Output the [x, y] coordinate of the center of the cell containing the given text.  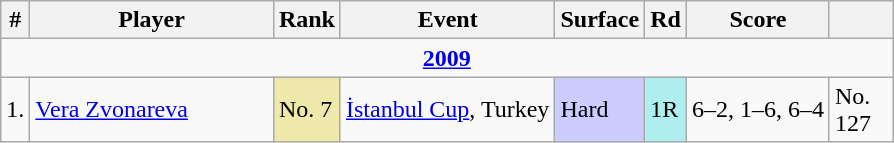
Hard [600, 110]
Score [758, 20]
Rd [666, 20]
Surface [600, 20]
Player [152, 20]
6–2, 1–6, 6–4 [758, 110]
1. [16, 110]
Event [447, 20]
İstanbul Cup, Turkey [447, 110]
No. 7 [306, 110]
No. 127 [861, 110]
Vera Zvonareva [152, 110]
2009 [447, 58]
# [16, 20]
1R [666, 110]
Rank [306, 20]
